Pinpoint the cell where the given text exists, returning its [x, y] midpoint coordinate. 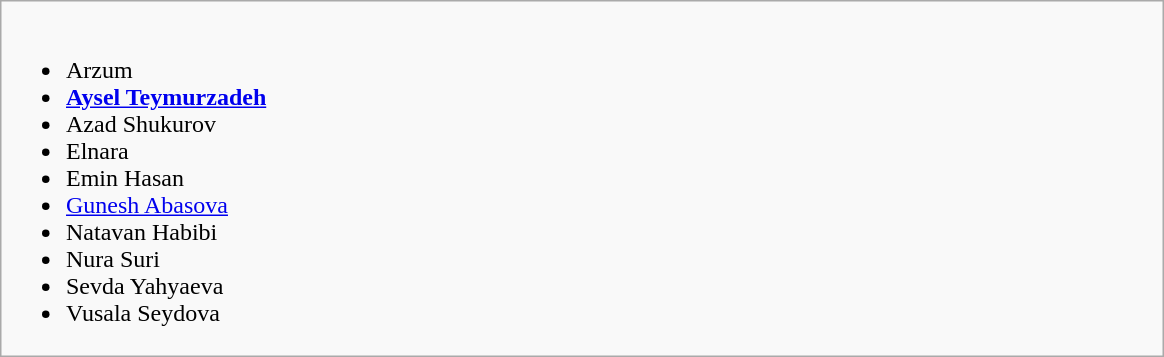
ArzumAysel TeymurzadehAzad ShukurovElnaraEmin HasanGunesh AbasovaNatavan HabibiNura SuriSevda YahyaevaVusala Seydova [582, 179]
